Determine the [x, y] coordinate at the center of the cell enclosing the given text.  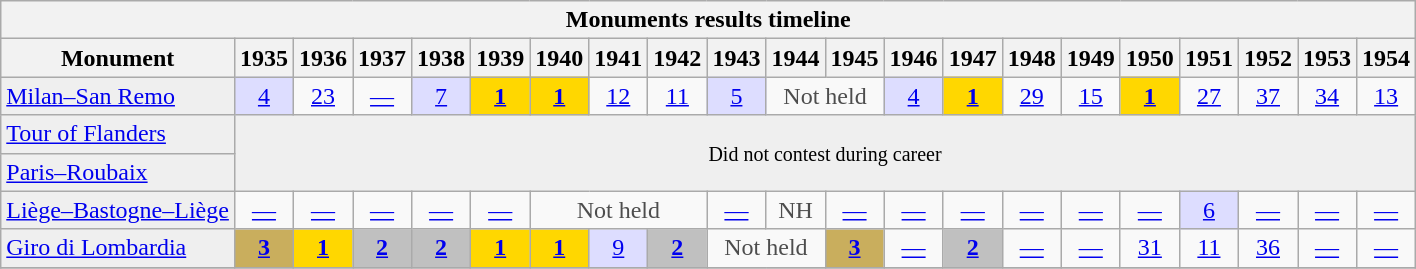
1935 [264, 58]
15 [1090, 96]
1942 [678, 58]
Giro di Lombardia [118, 248]
29 [1032, 96]
1952 [1268, 58]
1938 [442, 58]
13 [1386, 96]
36 [1268, 248]
1939 [500, 58]
1954 [1386, 58]
1945 [854, 58]
Milan–San Remo [118, 96]
6 [1208, 210]
5 [736, 96]
Liège–Bastogne–Liège [118, 210]
1936 [322, 58]
1946 [914, 58]
1947 [972, 58]
Monument [118, 58]
34 [1328, 96]
9 [618, 248]
1950 [1150, 58]
Tour of Flanders [118, 134]
1943 [736, 58]
1953 [1328, 58]
31 [1150, 248]
1940 [560, 58]
1949 [1090, 58]
27 [1208, 96]
1937 [382, 58]
7 [442, 96]
1948 [1032, 58]
1941 [618, 58]
Monuments results timeline [708, 20]
37 [1268, 96]
12 [618, 96]
NH [796, 210]
Did not contest during career [824, 153]
1951 [1208, 58]
1944 [796, 58]
Paris–Roubaix [118, 172]
23 [322, 96]
